Detect which cell encompasses the target text, then output its [x, y] center coordinate. 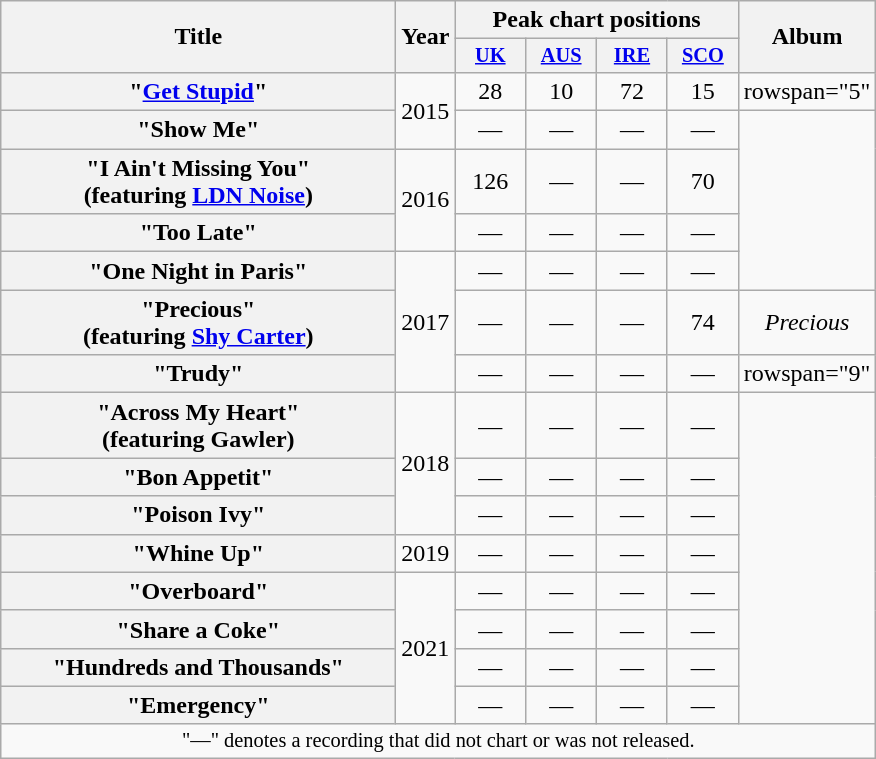
"Share a Coke" [198, 629]
Peak chart positions [596, 20]
"Get Stupid" [198, 91]
"Emergency" [198, 705]
10 [562, 91]
72 [632, 91]
2019 [426, 553]
2015 [426, 110]
2021 [426, 648]
SCO [702, 56]
2018 [426, 464]
"Overboard" [198, 591]
"Too Late" [198, 233]
Year [426, 37]
AUS [562, 56]
2017 [426, 322]
126 [490, 182]
2016 [426, 200]
74 [702, 322]
"Precious"(featuring Shy Carter) [198, 322]
"Trudy" [198, 374]
Album [807, 37]
"Hundreds and Thousands" [198, 667]
"Poison Ivy" [198, 515]
"Show Me" [198, 130]
IRE [632, 56]
"Whine Up" [198, 553]
70 [702, 182]
15 [702, 91]
rowspan="9" [807, 374]
Precious [807, 322]
28 [490, 91]
Title [198, 37]
"One Night in Paris" [198, 271]
"Bon Appetit" [198, 477]
"—" denotes a recording that did not chart or was not released. [438, 741]
"Across My Heart"(featuring Gawler) [198, 426]
"I Ain't Missing You"(featuring LDN Noise) [198, 182]
UK [490, 56]
rowspan="5" [807, 91]
